Output the [X, Y] coordinate of the center of the cell containing the given text.  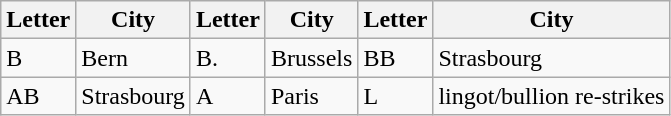
Paris [311, 96]
lingot/bullion re-strikes [552, 96]
L [396, 96]
Bern [134, 58]
BB [396, 58]
Brussels [311, 58]
A [228, 96]
B [38, 58]
AB [38, 96]
B. [228, 58]
